Extract the (X, Y) coordinate from the center of the cell holding the provided text.  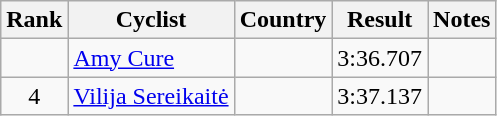
4 (34, 96)
Cyclist (151, 20)
3:36.707 (380, 58)
Result (380, 20)
Rank (34, 20)
Country (283, 20)
Vilija Sereikaitė (151, 96)
Amy Cure (151, 58)
Notes (462, 20)
3:37.137 (380, 96)
